Search for the cell housing the specified text and yield its (x, y) center coordinate. 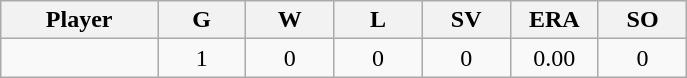
0.00 (554, 58)
G (202, 20)
W (290, 20)
ERA (554, 20)
1 (202, 58)
Player (80, 20)
L (378, 20)
SO (642, 20)
SV (466, 20)
